From the cell containing the given text, extract its center point as (x, y) coordinate. 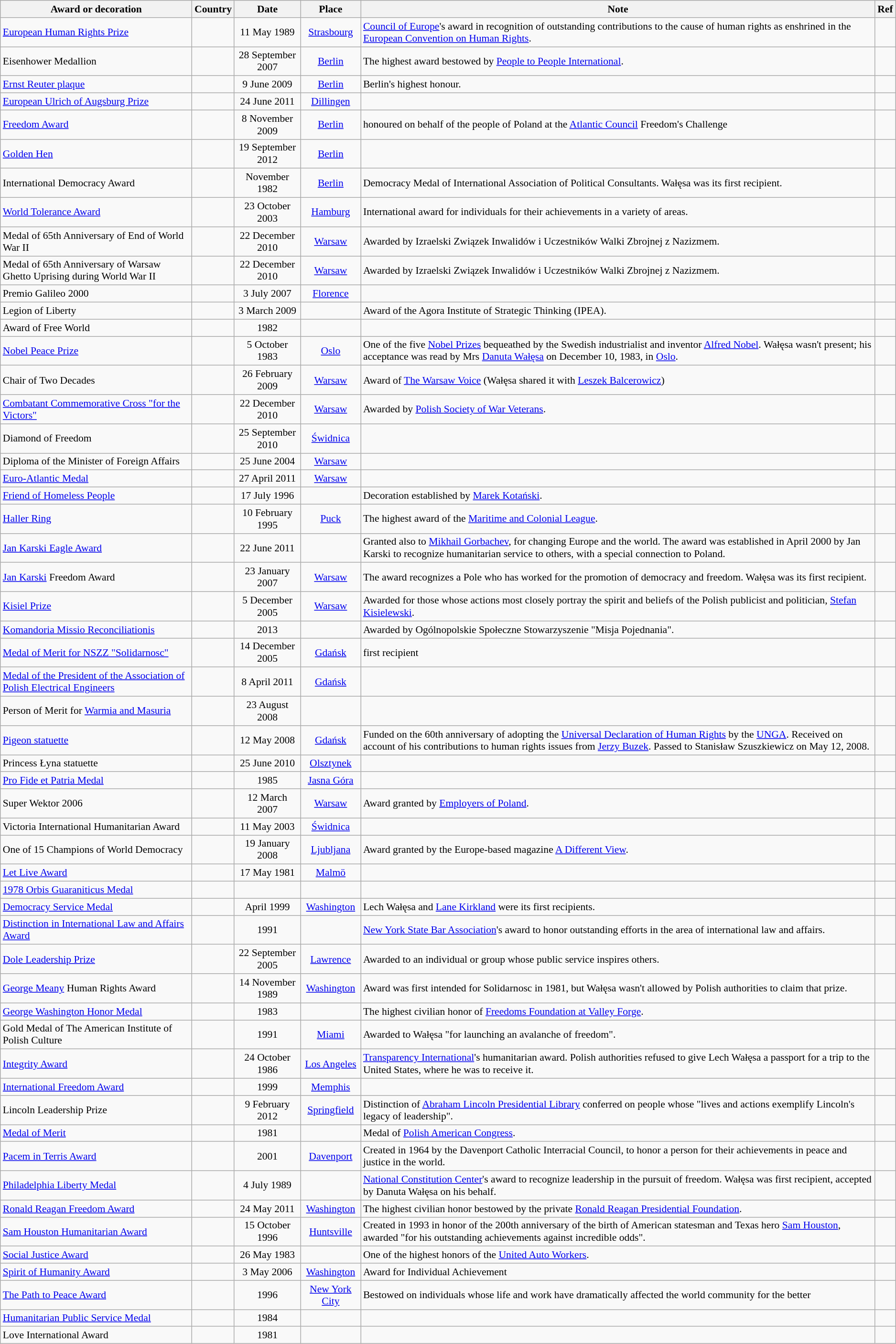
Social Justice Award (97, 1255)
International Freedom Award (97, 1087)
14 December 2005 (268, 653)
Miami (331, 1035)
8 November 2009 (268, 124)
Created in 1964 by the Davenport Catholic Interracial Council, to honor a person for their achievements in peace and justice in the world. (618, 1156)
Huntsville (331, 1232)
Kisiel Prize (97, 607)
Integrity Award (97, 1064)
Puck (331, 519)
2001 (268, 1156)
Los Angeles (331, 1064)
Let Live Award (97, 873)
honoured on behalf of the people of Poland at the Atlantic Council Freedom's Challenge (618, 124)
Award of The Warsaw Voice (Wałęsa shared it with Leszek Balcerowicz) (618, 380)
Democracy Medal of International Association of Political Consultants. Wałęsa was its first recipient. (618, 183)
Ernst Reuter plaque (97, 85)
World Tolerance Award (97, 212)
Memphis (331, 1087)
11 May 1989 (268, 32)
November 1982 (268, 183)
23 August 2008 (268, 711)
The highest award bestowed by People to People International. (618, 61)
Lawrence (331, 959)
Jan Karski Eagle Award (97, 548)
26 May 1983 (268, 1255)
Medal of the President of the Association of Polish Electrical Engineers (97, 682)
New York State Bar Association's award to honor outstanding efforts in the area of international law and affairs. (618, 930)
New York City (331, 1295)
24 June 2011 (268, 102)
Distinction in International Law and Affairs Award (97, 930)
Super Wektor 2006 (97, 804)
1985 (268, 781)
Distinction of Abraham Lincoln Presidential Library conferred on people whose "lives and actions exemplify Lincoln's legacy of leadership". (618, 1110)
Victoria International Humanitarian Award (97, 827)
Haller Ring (97, 519)
Medal of Merit (97, 1133)
Note (618, 9)
Florence (331, 294)
Awarded to Wałęsa "for launching an avalanche of freedom". (618, 1035)
Nobel Peace Prize (97, 351)
Awarded for those whose actions most closely portray the spirit and beliefs of the Polish publicist and politician, Stefan Kisielewski. (618, 607)
Award granted by the Europe-based magazine A Different View. (618, 849)
1978 Orbis Guaraniticus Medal (97, 890)
Love International Award (97, 1335)
Bestowed on individuals whose life and work have dramatically affected the world community for the better (618, 1295)
1999 (268, 1087)
Strasbourg (331, 32)
Pro Fide et Patria Medal (97, 781)
Democracy Service Medal (97, 907)
15 October 1996 (268, 1232)
Award of Free World (97, 328)
Philadelphia Liberty Medal (97, 1186)
25 June 2010 (268, 763)
3 March 2009 (268, 311)
1982 (268, 328)
Awarded by Ogólnopolskie Społeczne Stowarzyszenie "Misja Pojednania". (618, 630)
Sam Houston Humanitarian Award (97, 1232)
Diamond of Freedom (97, 439)
One of 15 Champions of World Democracy (97, 849)
The highest award of the Maritime and Colonial League. (618, 519)
Country (213, 9)
Awarded by Polish Society of War Veterans. (618, 409)
Freedom Award (97, 124)
The highest civilian honor of Freedoms Foundation at Valley Forge. (618, 1011)
Person of Merit for Warmia and Masuria (97, 711)
Place (331, 9)
Medal of Merit for NSZZ "Solidarnosc" (97, 653)
Olsztynek (331, 763)
8 April 2011 (268, 682)
5 October 1983 (268, 351)
5 December 2005 (268, 607)
14 November 1989 (268, 988)
19 September 2012 (268, 154)
Springfield (331, 1110)
Komandoria Missio Reconciliationis (97, 630)
Ronald Reagan Freedom Award (97, 1209)
The award recognizes a Pole who has worked for the promotion of democracy and freedom. Wałęsa was its first recipient. (618, 577)
24 October 1986 (268, 1064)
2013 (268, 630)
1983 (268, 1011)
Awarded to an individual or group whose public service inspires others. (618, 959)
12 March 2007 (268, 804)
Combatant Commemorative Cross "for the Victors" (97, 409)
Gold Medal of The American Institute of Polish Culture (97, 1035)
Award granted by Employers of Poland. (618, 804)
George Meany Human Rights Award (97, 988)
Medal of 65th Anniversary of End of World War II (97, 242)
25 June 2004 (268, 462)
Decoration established by Marek Kotański. (618, 496)
One of the highest honors of the United Auto Workers. (618, 1255)
Chair of Two Decades (97, 380)
first recipient (618, 653)
Princess Łyna statuette (97, 763)
10 February 1995 (268, 519)
Pigeon statuette (97, 741)
Jasna Góra (331, 781)
Lech Wałęsa and Lane Kirkland were its first recipients. (618, 907)
International award for individuals for their achievements in a variety of areas. (618, 212)
George Washington Honor Medal (97, 1011)
22 June 2011 (268, 548)
4 July 1989 (268, 1186)
Jan Karski Freedom Award (97, 577)
The Path to Peace Award (97, 1295)
Eisenhower Medallion (97, 61)
Date (268, 9)
Pacem in Terris Award (97, 1156)
1996 (268, 1295)
9 February 2012 (268, 1110)
Lincoln Leadership Prize (97, 1110)
23 January 2007 (268, 577)
27 April 2011 (268, 479)
Medal of 65th Anniversary of Warsaw Ghetto Uprising during World War II (97, 270)
Award or decoration (97, 9)
17 May 1981 (268, 873)
Award of the Agora Institute of Strategic Thinking (IPEA). (618, 311)
23 October 2003 (268, 212)
Oslo (331, 351)
24 May 2011 (268, 1209)
European Ulrich of Augsburg Prize (97, 102)
Premio Galileo 2000 (97, 294)
Friend of Homeless People (97, 496)
11 May 2003 (268, 827)
19 January 2008 (268, 849)
Golden Hen (97, 154)
Diploma of the Minister of Foreign Affairs (97, 462)
25 September 2010 (268, 439)
12 May 2008 (268, 741)
Malmö (331, 873)
3 July 2007 (268, 294)
1984 (268, 1318)
9 June 2009 (268, 85)
Euro-Atlantic Medal (97, 479)
3 May 2006 (268, 1272)
Legion of Liberty (97, 311)
Ljubljana (331, 849)
Berlin's highest honour. (618, 85)
22 September 2005 (268, 959)
Award was first intended for Solidarnosc in 1981, but Wałęsa wasn't allowed by Polish authorities to claim that prize. (618, 988)
International Democracy Award (97, 183)
The highest civilian honor bestowed by the private Ronald Reagan Presidential Foundation. (618, 1209)
European Human Rights Prize (97, 32)
Medal of Polish American Congress. (618, 1133)
Humanitarian Public Service Medal (97, 1318)
Spirit of Humanity Award (97, 1272)
Award for Individual Achievement (618, 1272)
Davenport (331, 1156)
Dole Leadership Prize (97, 959)
April 1999 (268, 907)
26 February 2009 (268, 380)
17 July 1996 (268, 496)
Hamburg (331, 212)
28 September 2007 (268, 61)
Ref (885, 9)
Dillingen (331, 102)
